For the text-containing cell, return its midpoint in [x, y] coordinate format. 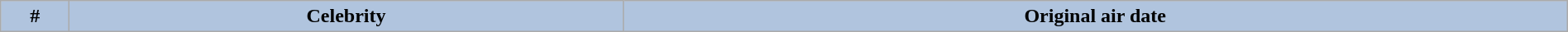
# [35, 16]
Celebrity [346, 16]
Original air date [1095, 16]
